Scan for the cell matching the given text and deliver its [X, Y] coordinate at center. 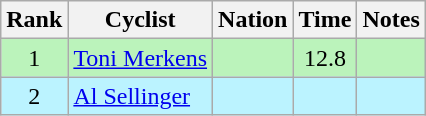
Rank [34, 20]
Time [325, 20]
Cyclist [140, 20]
Toni Merkens [140, 58]
Al Sellinger [140, 96]
12.8 [325, 58]
1 [34, 58]
Notes [391, 20]
2 [34, 96]
Nation [253, 20]
